Output the [x, y] coordinate of the center of the cell containing the given text.  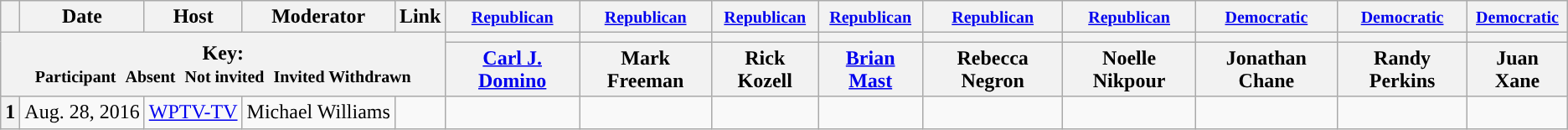
Key: Participant Absent Not invited Invited Withdrawn [223, 65]
Rebecca Negron [993, 69]
Brian Mast [871, 69]
Moderator [318, 17]
Michael Williams [318, 112]
Juan Xane [1518, 69]
Link [420, 17]
Mark Freeman [646, 69]
Jonathan Chane [1266, 69]
Noelle Nikpour [1129, 69]
1 [10, 112]
Date [82, 17]
Aug. 28, 2016 [82, 112]
Carl J. Domino [513, 69]
Rick Kozell [766, 69]
WPTV-TV [193, 112]
Randy Perkins [1402, 69]
Host [193, 17]
